Locate the cell with the specified text and output its (X, Y) center coordinate. 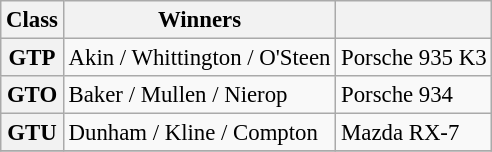
GTP (32, 58)
Porsche 934 (414, 95)
Class (32, 20)
Baker / Mullen / Nierop (199, 95)
Porsche 935 K3 (414, 58)
Akin / Whittington / O'Steen (199, 58)
GTO (32, 95)
Dunham / Kline / Compton (199, 133)
GTU (32, 133)
Mazda RX-7 (414, 133)
Winners (199, 20)
